Determine the [X, Y] coordinate at the center of the cell enclosing the given text.  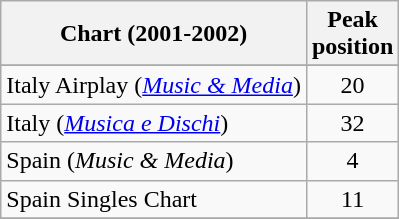
Chart (2001-2002) [154, 34]
32 [352, 123]
Spain Singles Chart [154, 199]
Peakposition [352, 34]
Italy Airplay (Music & Media) [154, 85]
4 [352, 161]
11 [352, 199]
20 [352, 85]
Spain (Music & Media) [154, 161]
Italy (Musica e Dischi) [154, 123]
